Determine the (x, y) coordinate at the center of the cell enclosing the given text.  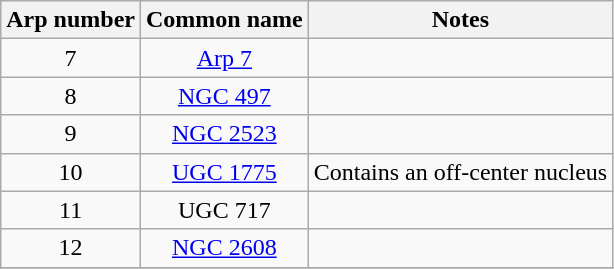
12 (71, 248)
Arp number (71, 20)
NGC 2523 (224, 134)
Notes (460, 20)
NGC 2608 (224, 248)
9 (71, 134)
UGC 1775 (224, 172)
Common name (224, 20)
11 (71, 210)
UGC 717 (224, 210)
8 (71, 96)
Contains an off-center nucleus (460, 172)
10 (71, 172)
7 (71, 58)
Arp 7 (224, 58)
NGC 497 (224, 96)
